Scan for the cell matching the given text and deliver its (x, y) coordinate at center. 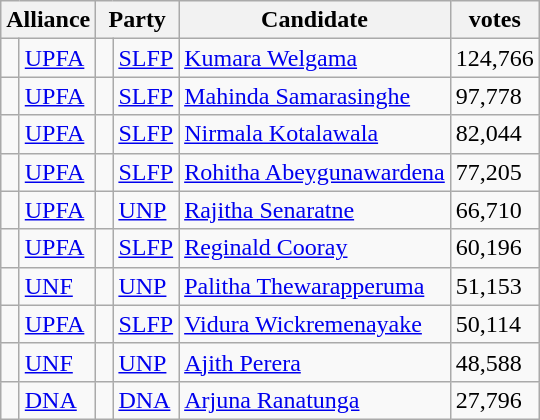
votes (494, 20)
77,205 (494, 172)
82,044 (494, 134)
27,796 (494, 400)
Alliance (48, 20)
Arjuna Ranatunga (315, 400)
Ajith Perera (315, 362)
Rajitha Senaratne (315, 210)
Candidate (315, 20)
Palitha Thewarapperuma (315, 286)
60,196 (494, 248)
66,710 (494, 210)
Nirmala Kotalawala (315, 134)
Vidura Wickremenayake (315, 324)
48,588 (494, 362)
Party (138, 20)
Mahinda Samarasinghe (315, 96)
Reginald Cooray (315, 248)
Kumara Welgama (315, 58)
124,766 (494, 58)
Rohitha Abeygunawardena (315, 172)
97,778 (494, 96)
50,114 (494, 324)
51,153 (494, 286)
